Identify which cell holds the provided text, then report its [x, y] central coordinate. 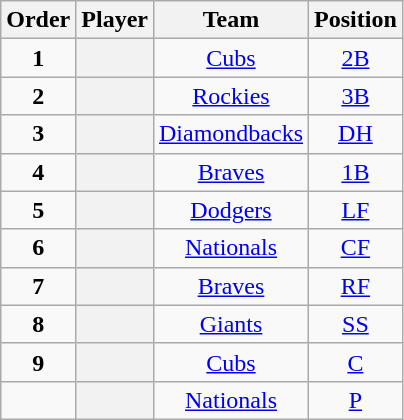
Giants [230, 324]
Position [356, 20]
SS [356, 324]
Order [38, 20]
2 [38, 96]
1 [38, 58]
1B [356, 172]
Player [115, 20]
LF [356, 210]
5 [38, 210]
Diamondbacks [230, 134]
6 [38, 248]
C [356, 362]
2B [356, 58]
8 [38, 324]
3B [356, 96]
3 [38, 134]
7 [38, 286]
Dodgers [230, 210]
4 [38, 172]
RF [356, 286]
CF [356, 248]
Team [230, 20]
DH [356, 134]
Rockies [230, 96]
9 [38, 362]
P [356, 400]
